Output the (x, y) coordinate of the center of the cell containing the given text.  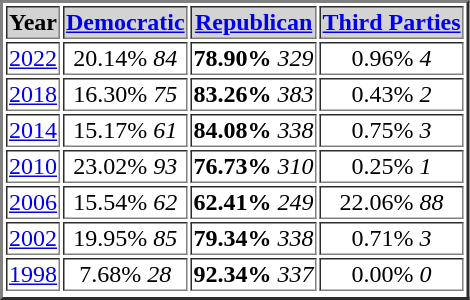
83.26% 383 (254, 94)
Republican (254, 22)
20.14% 84 (126, 58)
19.95% 85 (126, 238)
Democratic (126, 22)
2022 (33, 58)
0.71% 3 (392, 238)
7.68% 28 (126, 274)
0.00% 0 (392, 274)
2014 (33, 130)
0.25% 1 (392, 166)
2010 (33, 166)
Year (33, 22)
15.17% 61 (126, 130)
2006 (33, 202)
76.73% 310 (254, 166)
22.06% 88 (392, 202)
23.02% 93 (126, 166)
16.30% 75 (126, 94)
Third Parties (392, 22)
15.54% 62 (126, 202)
2002 (33, 238)
84.08% 338 (254, 130)
92.34% 337 (254, 274)
78.90% 329 (254, 58)
2018 (33, 94)
1998 (33, 274)
79.34% 338 (254, 238)
0.43% 2 (392, 94)
0.75% 3 (392, 130)
0.96% 4 (392, 58)
62.41% 249 (254, 202)
